Provide the (X, Y) coordinate of the cell's center where the given text is located.  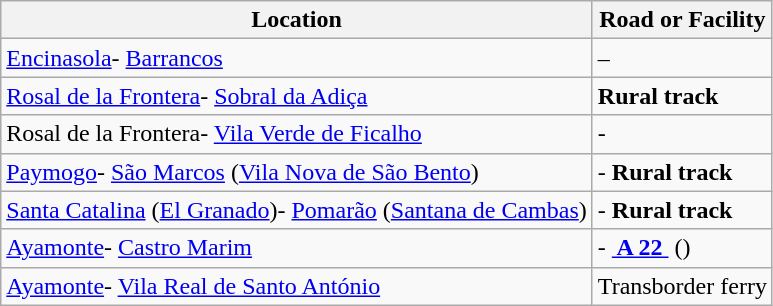
Rural track (682, 96)
Rosal de la Frontera- Sobral da Adiça (297, 96)
Ayamonte- Castro Marim (297, 248)
Road or Facility (682, 20)
- (682, 134)
Santa Catalina (El Granado)- Pomarão (Santana de Cambas) (297, 210)
Ayamonte- Vila Real de Santo António (297, 286)
Rosal de la Frontera- Vila Verde de Ficalho (297, 134)
Location (297, 20)
Transborder ferry (682, 286)
- A 22 () (682, 248)
Paymogo- São Marcos (Vila Nova de São Bento) (297, 172)
Encinasola- Barrancos (297, 58)
– (682, 58)
